Detect which cell encompasses the target text, then output its (x, y) center coordinate. 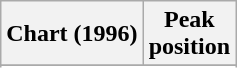
Chart (1996) (72, 34)
Peak position (189, 34)
